Capture the cell that displays the provided text and extract its [x, y] central coordinate. 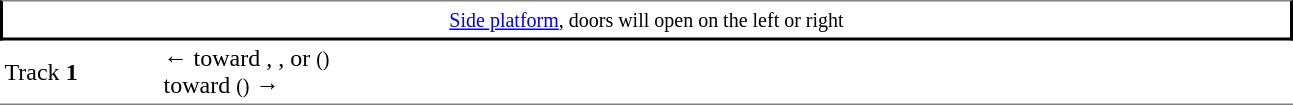
← toward , , or () toward () → [726, 72]
Side platform, doors will open on the left or right [646, 20]
Track 1 [80, 72]
